Locate the cell with the specified text and output its (x, y) center coordinate. 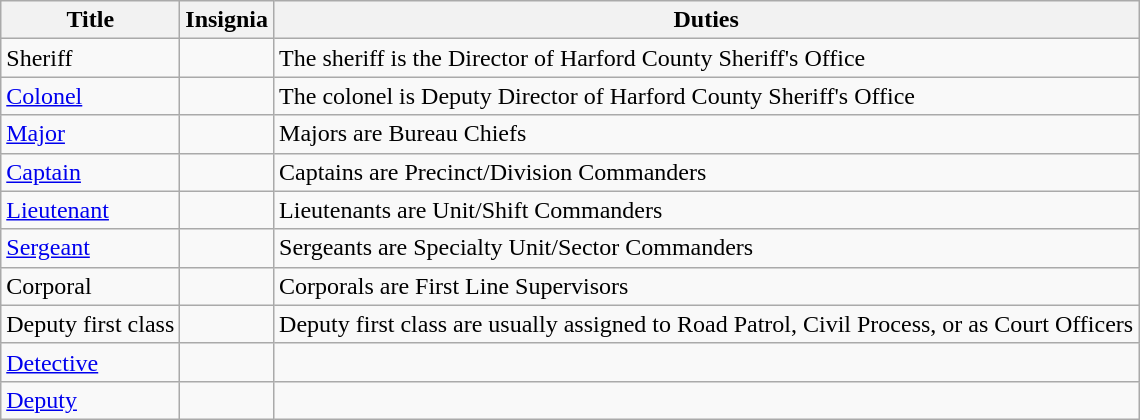
Duties (706, 20)
Lieutenants are Unit/Shift Commanders (706, 210)
Captain (90, 172)
Lieutenant (90, 210)
The colonel is Deputy Director of Harford County Sheriff's Office (706, 96)
Corporals are First Line Supervisors (706, 286)
Colonel (90, 96)
Title (90, 20)
Sergeant (90, 248)
Insignia (227, 20)
Sheriff (90, 58)
Deputy (90, 400)
Corporal (90, 286)
Majors are Bureau Chiefs (706, 134)
Major (90, 134)
Deputy first class are usually assigned to Road Patrol, Civil Process, or as Court Officers (706, 324)
Deputy first class (90, 324)
Sergeants are Specialty Unit/Sector Commanders (706, 248)
Captains are Precinct/Division Commanders (706, 172)
Detective (90, 362)
The sheriff is the Director of Harford County Sheriff's Office (706, 58)
